Pinpoint the cell where the given text exists, returning its (x, y) midpoint coordinate. 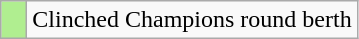
Clinched Champions round berth (192, 20)
